Return the [X, Y] coordinate for the center point of the cell that contains the specified text.  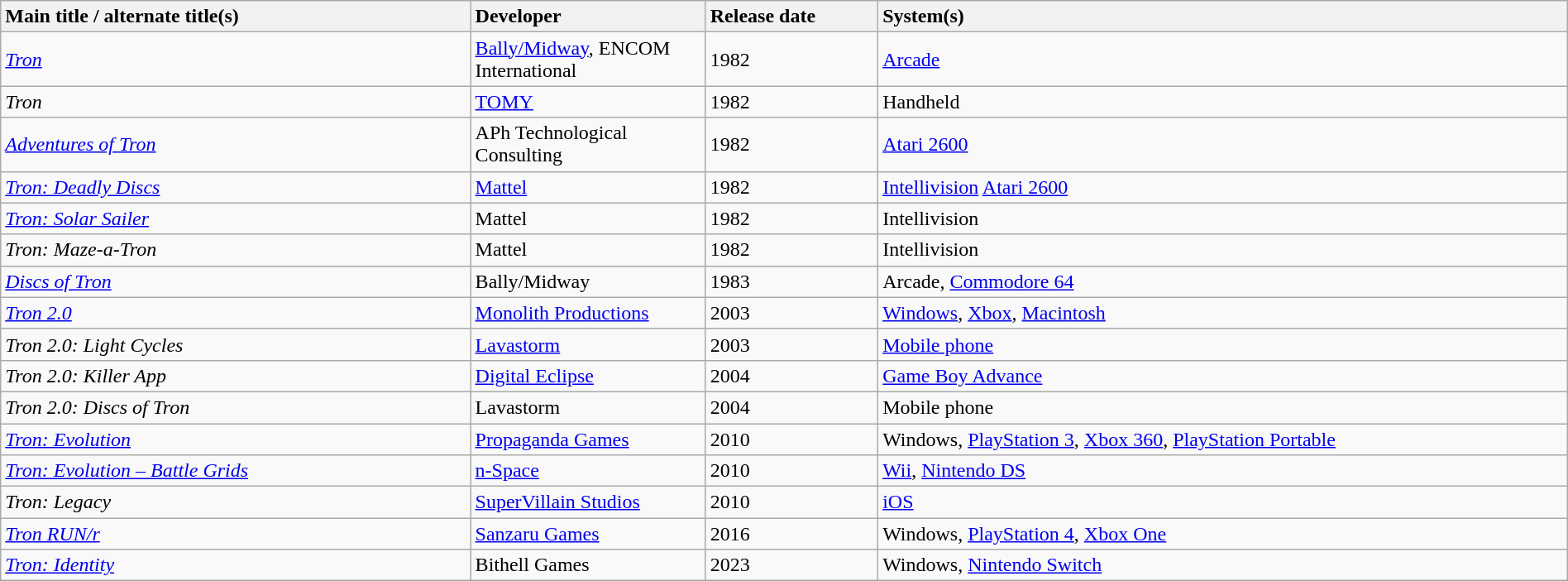
Tron: Maze-a-Tron [236, 250]
Windows, Nintendo Switch [1223, 565]
Propaganda Games [588, 439]
2023 [791, 565]
Tron: Identity [236, 565]
Tron 2.0: Killer App [236, 376]
Discs of Tron [236, 281]
Game Boy Advance [1223, 376]
Windows, Xbox, Macintosh [1223, 313]
Sanzaru Games [588, 534]
Monolith Productions [588, 313]
Tron: Evolution – Battle Grids [236, 471]
Atari 2600 [1223, 144]
Bally/Midway, ENCOM International [588, 60]
Bithell Games [588, 565]
Wii, Nintendo DS [1223, 471]
Arcade, Commodore 64 [1223, 281]
TOMY [588, 102]
Release date [791, 17]
2016 [791, 534]
Arcade [1223, 60]
n-Space [588, 471]
Adventures of Tron [236, 144]
Tron 2.0: Discs of Tron [236, 407]
Tron 2.0: Light Cycles [236, 344]
Tron RUN/r [236, 534]
Main title / alternate title(s) [236, 17]
iOS [1223, 502]
1983 [791, 281]
APh Technological Consulting [588, 144]
Tron: Legacy [236, 502]
Handheld [1223, 102]
Digital Eclipse [588, 376]
Tron: Deadly Discs [236, 187]
Intellivision Atari 2600 [1223, 187]
Tron 2.0 [236, 313]
Developer [588, 17]
System(s) [1223, 17]
SuperVillain Studios [588, 502]
Bally/Midway [588, 281]
Windows, PlayStation 4, Xbox One [1223, 534]
Tron: Solar Sailer [236, 218]
Tron: Evolution [236, 439]
Windows, PlayStation 3, Xbox 360, PlayStation Portable [1223, 439]
